Identify which cell holds the provided text, then report its [x, y] central coordinate. 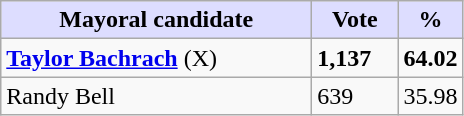
Taylor Bachrach (X) [156, 58]
35.98 [430, 96]
1,137 [355, 58]
64.02 [430, 58]
Randy Bell [156, 96]
Vote [355, 20]
639 [355, 96]
% [430, 20]
Mayoral candidate [156, 20]
